Locate the cell with the specified text and output its (X, Y) center coordinate. 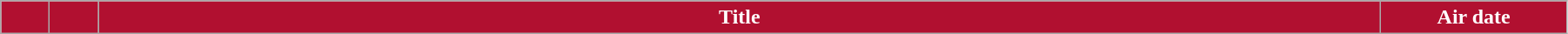
Title (740, 17)
Air date (1474, 17)
